Search for the cell housing the specified text and yield its [X, Y] center coordinate. 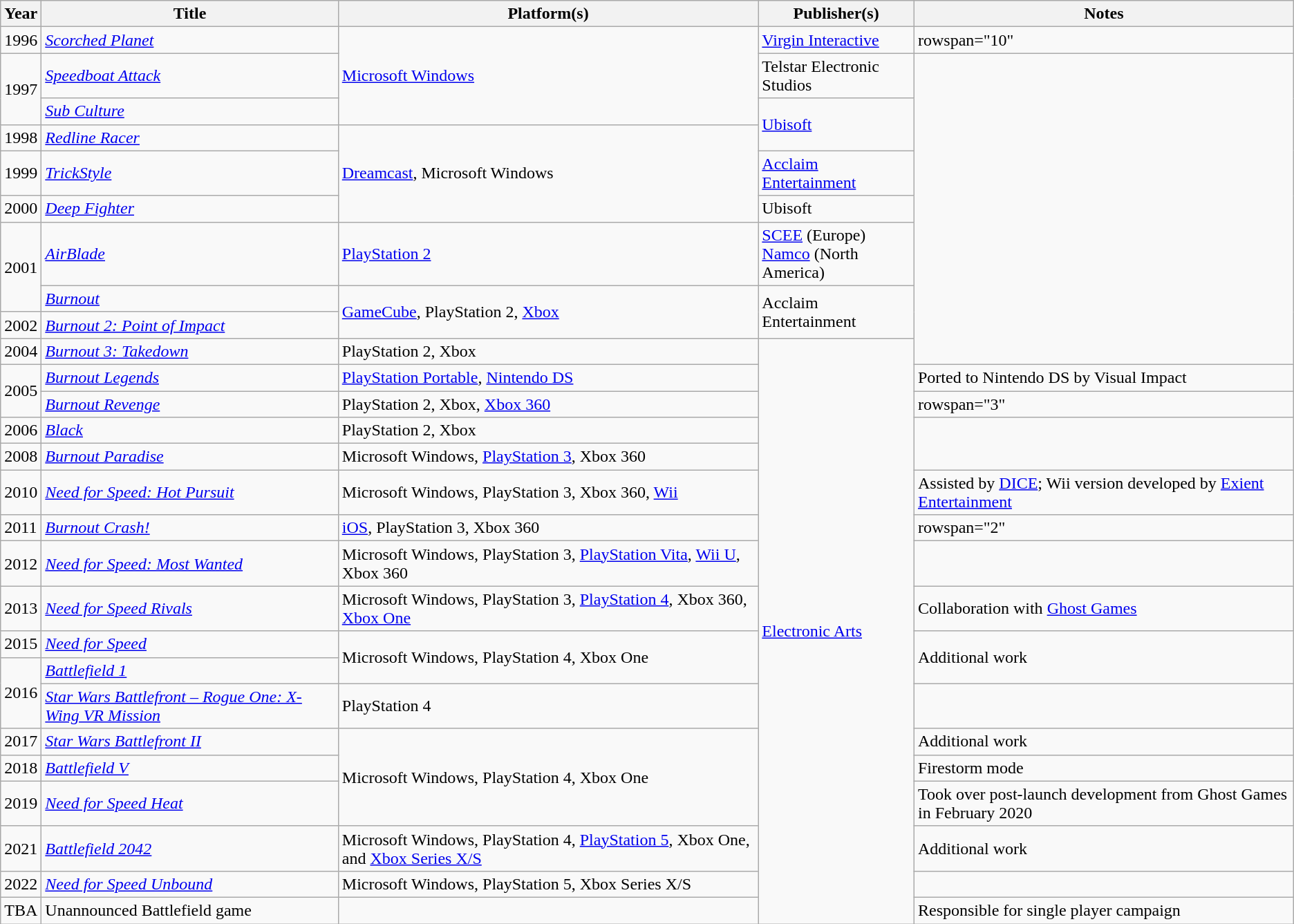
Need for Speed: Hot Pursuit [189, 492]
Firestorm mode [1103, 768]
2010 [21, 492]
Battlefield 2042 [189, 849]
Collaboration with Ghost Games [1103, 608]
GameCube, PlayStation 2, Xbox [548, 312]
1999 [21, 173]
Battlefield V [189, 768]
2002 [21, 325]
Platform(s) [548, 14]
Microsoft Windows, PlayStation 5, Xbox Series X/S [548, 884]
Took over post-launch development from Ghost Games in February 2020 [1103, 803]
Microsoft Windows, PlayStation 4, PlayStation 5, Xbox One, and Xbox Series X/S [548, 849]
Assisted by DICE; Wii version developed by Exient Entertainment [1103, 492]
PlayStation Portable, Nintendo DS [548, 377]
2018 [21, 768]
Redline Racer [189, 138]
2001 [21, 267]
rowspan="3" [1103, 404]
iOS, PlayStation 3, Xbox 360 [548, 528]
Responsible for single player campaign [1103, 910]
Microsoft Windows, PlayStation 3, PlayStation 4, Xbox 360, Xbox One [548, 608]
Sub Culture [189, 111]
2013 [21, 608]
Notes [1103, 14]
Telstar Electronic Studios [836, 76]
Speedboat Attack [189, 76]
1996 [21, 40]
Star Wars Battlefront – Rogue One: X-Wing VR Mission [189, 706]
AirBlade [189, 254]
Burnout Legends [189, 377]
1997 [21, 88]
SCEE (Europe)Namco (North America) [836, 254]
Burnout 2: Point of Impact [189, 325]
rowspan="2" [1103, 528]
2006 [21, 431]
Burnout 3: Takedown [189, 351]
2022 [21, 884]
2000 [21, 209]
Dreamcast, Microsoft Windows [548, 173]
Electronic Arts [836, 630]
1998 [21, 138]
2019 [21, 803]
Burnout Paradise [189, 457]
TBA [21, 910]
Scorched Planet [189, 40]
2016 [21, 692]
Title [189, 14]
Ported to Nintendo DS by Visual Impact [1103, 377]
Black [189, 431]
2012 [21, 564]
Need for Speed Unbound [189, 884]
Battlefield 1 [189, 670]
rowspan="10" [1103, 40]
Need for Speed Heat [189, 803]
Burnout Crash! [189, 528]
Unannounced Battlefield game [189, 910]
Microsoft Windows, PlayStation 3, PlayStation Vita, Wii U, Xbox 360 [548, 564]
Year [21, 14]
Need for Speed: Most Wanted [189, 564]
PlayStation 2, Xbox, Xbox 360 [548, 404]
PlayStation 4 [548, 706]
Microsoft Windows, PlayStation 3, Xbox 360 [548, 457]
Deep Fighter [189, 209]
Burnout Revenge [189, 404]
2015 [21, 644]
Need for Speed [189, 644]
2008 [21, 457]
2004 [21, 351]
2005 [21, 390]
Need for Speed Rivals [189, 608]
Publisher(s) [836, 14]
2011 [21, 528]
Burnout [189, 299]
PlayStation 2 [548, 254]
Microsoft Windows [548, 76]
TrickStyle [189, 173]
Star Wars Battlefront II [189, 742]
2017 [21, 742]
Microsoft Windows, PlayStation 3, Xbox 360, Wii [548, 492]
Virgin Interactive [836, 40]
2021 [21, 849]
